Locate the cell with the specified text and output its [X, Y] center coordinate. 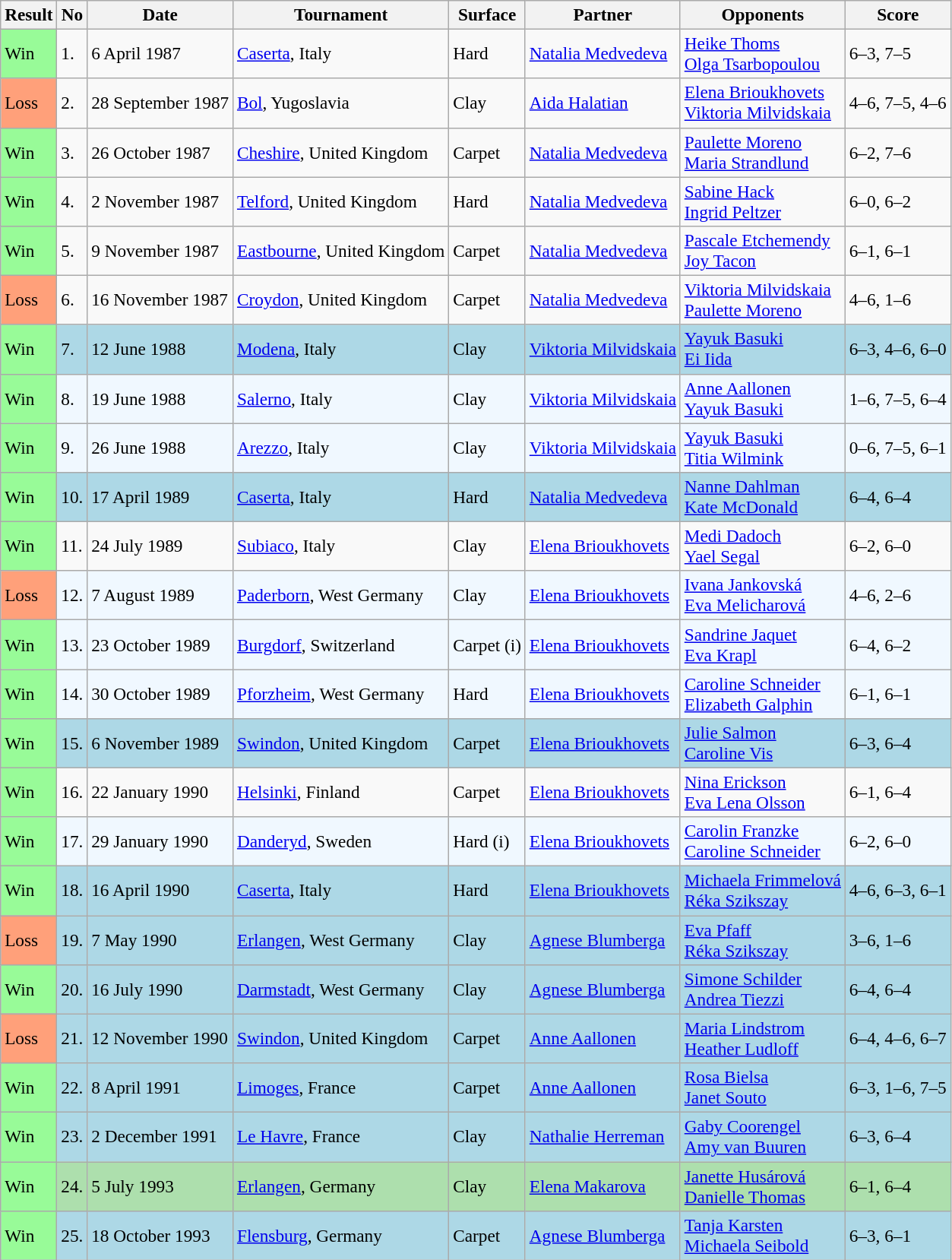
4. [72, 201]
11. [72, 546]
Hard (i) [488, 842]
6–4, 4–6, 6–7 [898, 1038]
30 October 1989 [160, 693]
4–6, 7–5, 4–6 [898, 103]
4–6, 2–6 [898, 596]
Limoges, France [341, 1087]
Michaela Frimmelová Réka Szikszay [763, 891]
Erlangen, West Germany [341, 939]
Arezzo, Italy [341, 447]
Surface [488, 14]
6–2, 7–6 [898, 152]
19. [72, 939]
3–6, 1–6 [898, 939]
Medi Dadoch Yael Segal [763, 546]
1. [72, 53]
9 November 1987 [160, 251]
Elena Makarova [603, 1186]
Subiaco, Italy [341, 546]
26 October 1987 [160, 152]
Opponents [763, 14]
3. [72, 152]
Sabine Hack Ingrid Peltzer [763, 201]
Aida Halatian [603, 103]
15. [72, 743]
6 April 1987 [160, 53]
Yayuk Basuki Ei Iida [763, 350]
24 July 1989 [160, 546]
Paderborn, West Germany [341, 596]
6–3, 4–6, 6–0 [898, 350]
Burgdorf, Switzerland [341, 644]
Rosa Bielsa Janet Souto [763, 1087]
28 September 1987 [160, 103]
6 November 1989 [160, 743]
Gaby Coorengel Amy van Buuren [763, 1137]
16 July 1990 [160, 989]
6–4, 6–2 [898, 644]
23. [72, 1137]
No [72, 14]
1–6, 7–5, 6–4 [898, 398]
16 November 1987 [160, 299]
Score [898, 14]
12. [72, 596]
Julie Salmon Caroline Vis [763, 743]
Nina Erickson Eva Lena Olsson [763, 792]
2 December 1991 [160, 1137]
Sandrine Jaquet Eva Krapl [763, 644]
Bol, Yugoslavia [341, 103]
4–6, 6–3, 6–1 [898, 891]
Nanne Dahlman Kate McDonald [763, 497]
12 June 1988 [160, 350]
7 August 1989 [160, 596]
Eastbourne, United Kingdom [341, 251]
Darmstadt, West Germany [341, 989]
6–0, 6–2 [898, 201]
Paulette Moreno Maria Strandlund [763, 152]
Yayuk Basuki Titia Wilmink [763, 447]
0–6, 7–5, 6–1 [898, 447]
Partner [603, 14]
Pascale Etchemendy Joy Tacon [763, 251]
Croydon, United Kingdom [341, 299]
Elena Brioukhovets Viktoria Milvidskaia [763, 103]
Tanja Karsten Michaela Seibold [763, 1236]
8. [72, 398]
Helsinki, Finland [341, 792]
7. [72, 350]
Le Havre, France [341, 1137]
Date [160, 14]
12 November 1990 [160, 1038]
Tournament [341, 14]
17 April 1989 [160, 497]
6–3, 7–5 [898, 53]
13. [72, 644]
6–3, 6–1 [898, 1236]
Simone Schilder Andrea Tiezzi [763, 989]
4–6, 1–6 [898, 299]
Heike Thoms Olga Tsarbopoulou [763, 53]
9. [72, 447]
6. [72, 299]
Telford, United Kingdom [341, 201]
Pforzheim, West Germany [341, 693]
8 April 1991 [160, 1087]
7 May 1990 [160, 939]
26 June 1988 [160, 447]
16. [72, 792]
2 November 1987 [160, 201]
18. [72, 891]
Ivana Jankovská Eva Melicharová [763, 596]
Salerno, Italy [341, 398]
Carolin Franzke Caroline Schneider [763, 842]
5. [72, 251]
22 January 1990 [160, 792]
22. [72, 1087]
5 July 1993 [160, 1186]
20. [72, 989]
Caroline Schneider Elizabeth Galphin [763, 693]
24. [72, 1186]
14. [72, 693]
25. [72, 1236]
Result [29, 14]
Nathalie Herreman [603, 1137]
Viktoria Milvidskaia Paulette Moreno [763, 299]
Maria Lindstrom Heather Ludloff [763, 1038]
10. [72, 497]
Danderyd, Sweden [341, 842]
21. [72, 1038]
Flensburg, Germany [341, 1236]
Anne Aallonen Yayuk Basuki [763, 398]
2. [72, 103]
18 October 1993 [160, 1236]
23 October 1989 [160, 644]
16 April 1990 [160, 891]
Cheshire, United Kingdom [341, 152]
Janette Husárová Danielle Thomas [763, 1186]
Carpet (i) [488, 644]
Eva Pfaff Réka Szikszay [763, 939]
19 June 1988 [160, 398]
6–3, 1–6, 7–5 [898, 1087]
Modena, Italy [341, 350]
Erlangen, Germany [341, 1186]
17. [72, 842]
29 January 1990 [160, 842]
